Pinpoint the cell where the given text exists, returning its [x, y] midpoint coordinate. 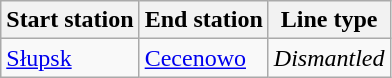
Start station [70, 20]
Line type [329, 20]
Cecenowo [204, 58]
Słupsk [70, 58]
End station [204, 20]
Dismantled [329, 58]
